Extract the (x, y) coordinate from the center of the cell holding the provided text.  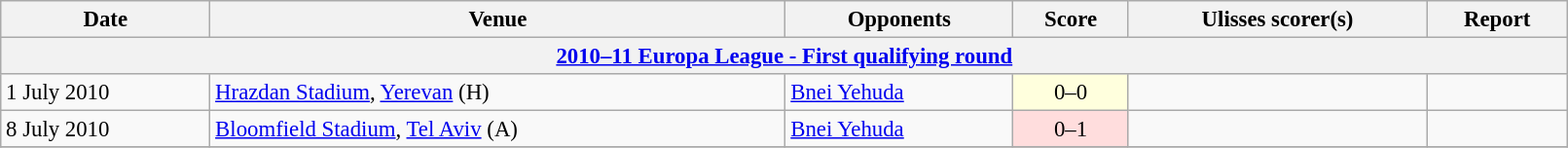
Opponents (899, 19)
0–1 (1071, 129)
0–0 (1071, 92)
8 July 2010 (105, 129)
Date (105, 19)
Report (1497, 19)
1 July 2010 (105, 92)
Score (1071, 19)
Ulisses scorer(s) (1277, 19)
Bloomfield Stadium, Tel Aviv (A) (498, 129)
Hrazdan Stadium, Yerevan (H) (498, 92)
Venue (498, 19)
2010–11 Europa League - First qualifying round (784, 56)
